From the cell containing the given text, extract its center point as (X, Y) coordinate. 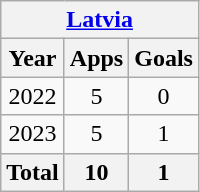
0 (164, 96)
Year (33, 58)
10 (96, 172)
Goals (164, 58)
Total (33, 172)
Latvia (100, 20)
2022 (33, 96)
Apps (96, 58)
2023 (33, 134)
